Find where the given text appears and provide that cell's center as [x, y] coordinate. 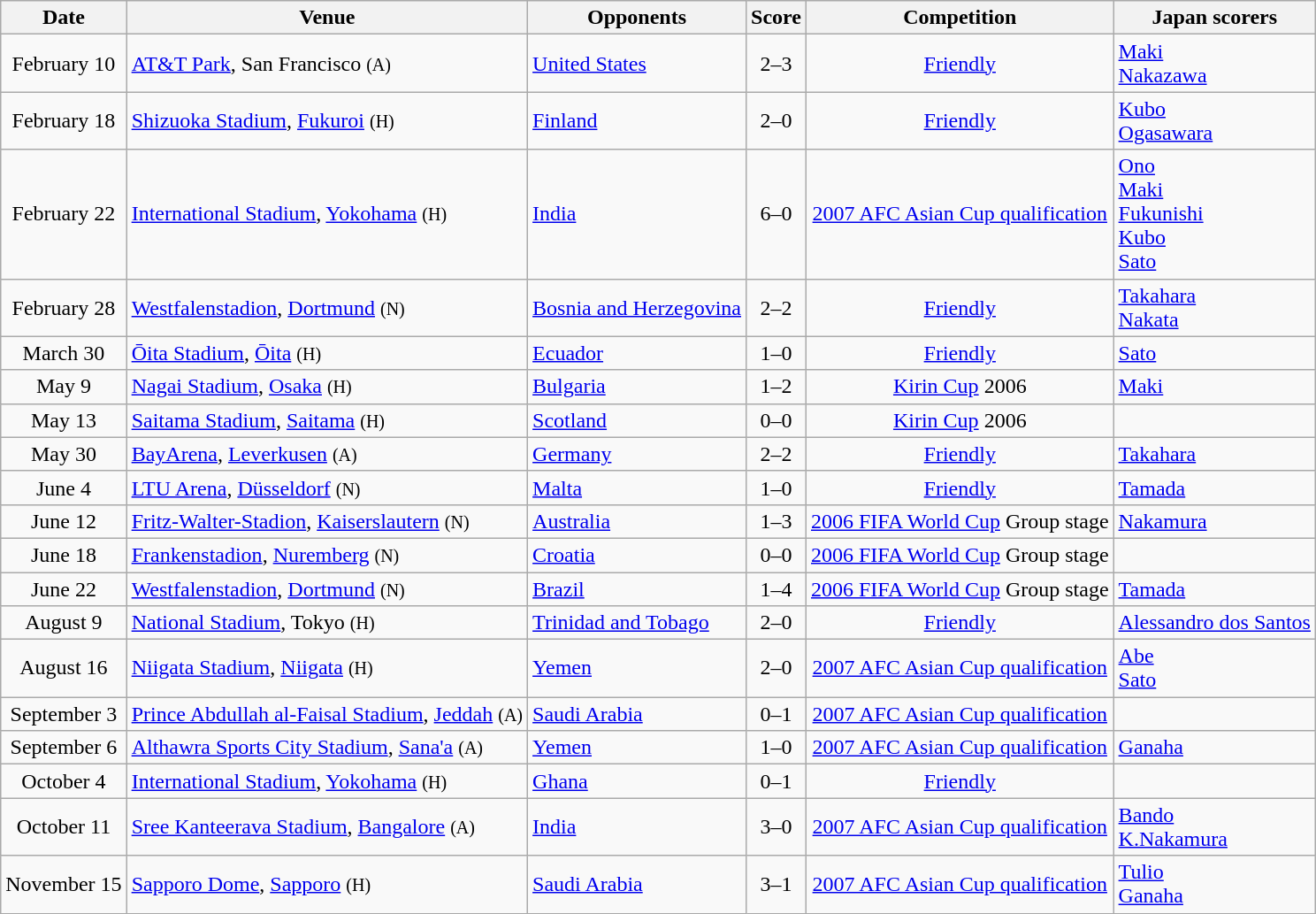
National Stadium, Tokyo (H) [327, 623]
Saitama Stadium, Saitama (H) [327, 420]
Bosnia and Herzegovina [637, 308]
Venue [327, 18]
Bulgaria [637, 387]
Brazil [637, 588]
Niigata Stadium, Niigata (H) [327, 669]
Sato [1214, 353]
Tulio Ganaha [1214, 885]
AT&T Park, San Francisco (A) [327, 64]
LTU Arena, Düsseldorf (N) [327, 488]
Takahara Nakata [1214, 308]
Competition [960, 18]
Shizuoka Stadium, Fukuroi (H) [327, 120]
Trinidad and Tobago [637, 623]
Ghana [637, 781]
Nagai Stadium, Osaka (H) [327, 387]
Nakamura [1214, 521]
February 18 [64, 120]
Sapporo Dome, Sapporo (H) [327, 885]
Opponents [637, 18]
BayArena, Leverkusen (A) [327, 454]
May 9 [64, 387]
June 4 [64, 488]
Ganaha [1214, 748]
3–0 [777, 826]
Abe Sato [1214, 669]
Kubo Ogasawara [1214, 120]
1–4 [777, 588]
Scotland [637, 420]
Score [777, 18]
Maki [1214, 387]
May 30 [64, 454]
2–3 [777, 64]
3–1 [777, 885]
Japan scorers [1214, 18]
February 28 [64, 308]
August 9 [64, 623]
Fritz-Walter-Stadion, Kaiserslautern (N) [327, 521]
Malta [637, 488]
November 15 [64, 885]
Ōita Stadium, Ōita (H) [327, 353]
Croatia [637, 555]
Ono Maki Fukunishi Kubo Sato [1214, 214]
Althawra Sports City Stadium, Sana'a (A) [327, 748]
1–2 [777, 387]
February 10 [64, 64]
Maki Nakazawa [1214, 64]
June 22 [64, 588]
Date [64, 18]
October 4 [64, 781]
Finland [637, 120]
United States [637, 64]
Prince Abdullah al-Faisal Stadium, Jeddah (A) [327, 714]
Bando K.Nakamura [1214, 826]
Ecuador [637, 353]
September 6 [64, 748]
March 30 [64, 353]
Germany [637, 454]
1–3 [777, 521]
October 11 [64, 826]
June 12 [64, 521]
June 18 [64, 555]
Alessandro dos Santos [1214, 623]
February 22 [64, 214]
August 16 [64, 669]
Sree Kanteerava Stadium, Bangalore (A) [327, 826]
September 3 [64, 714]
Australia [637, 521]
Frankenstadion, Nuremberg (N) [327, 555]
Takahara [1214, 454]
May 13 [64, 420]
6–0 [777, 214]
